Find where the given text appears and provide that cell's center as (X, Y) coordinate. 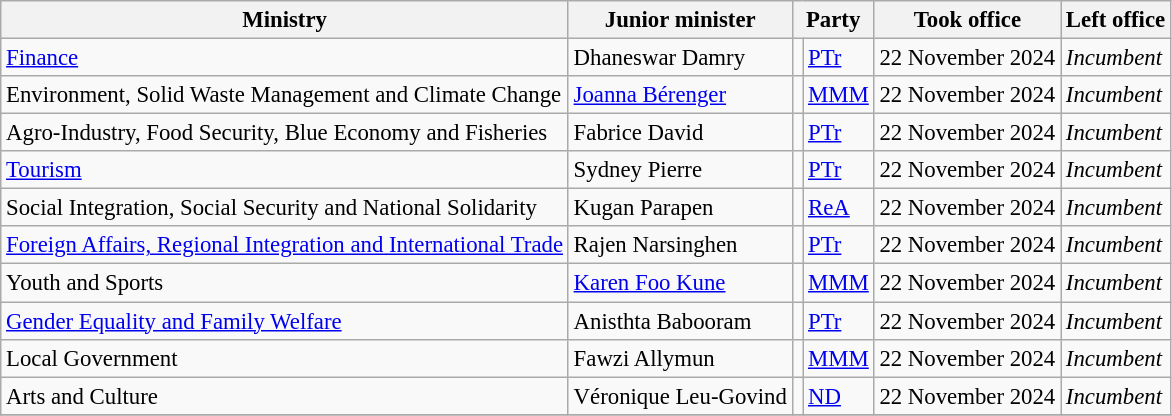
Social Integration, Social Security and National Solidarity (285, 208)
Agro-Industry, Food Security, Blue Economy and Fisheries (285, 133)
Dhaneswar Damry (680, 58)
Kugan Parapen (680, 208)
Véronique Leu-Govind (680, 396)
Arts and Culture (285, 396)
Party (833, 20)
Gender Equality and Family Welfare (285, 321)
Tourism (285, 170)
Youth and Sports (285, 283)
Junior minister (680, 20)
Foreign Affairs, Regional Integration and International Trade (285, 245)
Local Government (285, 358)
Karen Foo Kune (680, 283)
Fabrice David (680, 133)
Ministry (285, 20)
Finance (285, 58)
Environment, Solid Waste Management and Climate Change (285, 95)
ND (838, 396)
Sydney Pierre (680, 170)
ReA (838, 208)
Anisthta Babooram (680, 321)
Left office (1116, 20)
Rajen Narsinghen (680, 245)
Took office (967, 20)
Joanna Bérenger (680, 95)
Fawzi Allymun (680, 358)
